Determine the [x, y] coordinate at the center of the cell enclosing the given text.  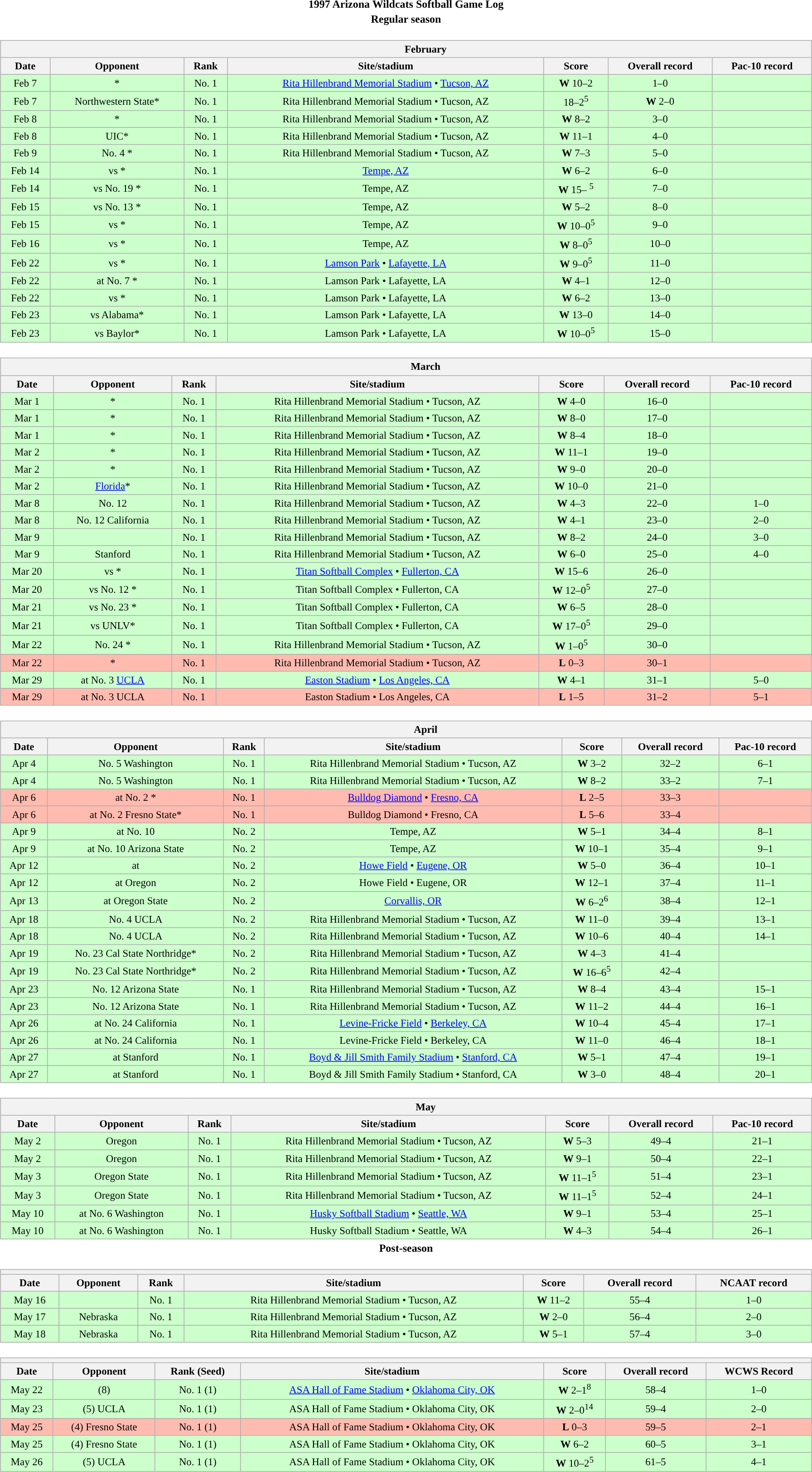
No. 4 * [117, 153]
50–4 [661, 1158]
52–4 [661, 1195]
18–25 [575, 101]
25–0 [657, 554]
29–0 [657, 625]
No. 12 [112, 503]
24–0 [657, 537]
57–4 [640, 1334]
Northwestern State* [117, 101]
W 9–05 [575, 263]
24–1 [762, 1195]
W 6–0 [571, 554]
10–1 [766, 866]
W 1–05 [571, 644]
37–4 [671, 883]
22–1 [762, 1158]
W 2–18 [575, 1390]
7–0 [661, 189]
23–1 [762, 1176]
8–0 [661, 207]
April [406, 730]
UIC* [117, 136]
21–1 [762, 1141]
12–0 [661, 281]
W 13–0 [575, 315]
33–2 [671, 780]
L 1–5 [571, 697]
23–0 [657, 520]
28–0 [657, 607]
41–4 [671, 953]
13–0 [661, 298]
W 5–3 [577, 1141]
35–4 [671, 849]
13–1 [766, 919]
W 17–05 [571, 625]
49–4 [661, 1141]
25–1 [762, 1213]
31–1 [657, 680]
W 7–3 [575, 153]
4–1 [759, 1462]
W 9–0 [571, 469]
53–4 [661, 1213]
59–5 [656, 1427]
No. 12 California [112, 520]
at [136, 866]
30–0 [657, 644]
W 16–65 [592, 971]
Corvallis, OR [413, 901]
33–3 [671, 798]
at Oregon State [136, 901]
9–1 [766, 849]
27–0 [657, 589]
54–4 [661, 1230]
NCAAT record [754, 1283]
16–1 [766, 1006]
Feb 9 [25, 153]
32–2 [671, 764]
21–0 [657, 486]
Rank (Seed) [198, 1371]
May 16 [30, 1300]
at No. 2 Fresno State* [136, 815]
at No. 7 * [117, 281]
12–1 [766, 901]
vs No. 13 * [117, 207]
58–4 [656, 1390]
6–1 [766, 764]
61–5 [656, 1462]
W 10–25 [575, 1462]
W 2–014 [575, 1409]
9–0 [661, 224]
56–4 [640, 1317]
WCWS Record [759, 1371]
38–4 [671, 901]
vs Baylor* [117, 333]
51–4 [661, 1176]
W 5–0 [592, 866]
33–4 [671, 815]
18–0 [657, 435]
2–1 [759, 1427]
8–1 [766, 832]
46–4 [671, 1040]
at Oregon [136, 883]
20–0 [657, 469]
at No. 2 * [136, 798]
18–1 [766, 1040]
March [406, 367]
5–1 [761, 697]
vs Alabama* [117, 315]
W 3–0 [592, 1075]
42–4 [671, 971]
May 23 [27, 1409]
11–0 [661, 263]
20–1 [766, 1075]
59–4 [656, 1409]
W 10–1 [592, 849]
vs No. 23 * [112, 607]
No. 24 * [112, 644]
vs UNLV* [112, 625]
34–4 [671, 832]
3–1 [759, 1444]
48–4 [671, 1075]
May 18 [30, 1334]
February [406, 49]
43–4 [671, 989]
vs No. 19 * [117, 189]
W 8–0 [571, 418]
22–0 [657, 503]
19–0 [657, 452]
L 5–6 [592, 815]
60–5 [656, 1444]
11–1 [766, 883]
vs No. 12 * [112, 589]
7–1 [766, 780]
10–0 [661, 244]
36–4 [671, 866]
45–4 [671, 1023]
W 8–05 [575, 244]
W 5–2 [575, 207]
Stanford [112, 554]
W 10–4 [592, 1023]
16–0 [657, 401]
at No. 10 [136, 832]
May 22 [27, 1390]
26–1 [762, 1230]
May [406, 1107]
14–0 [661, 315]
May 17 [30, 1317]
30–1 [657, 663]
Feb 16 [25, 244]
W 10–0 [571, 486]
W 10–6 [592, 936]
at No. 10 Arizona State [136, 849]
L 2–5 [592, 798]
May 26 [27, 1462]
W 4–0 [571, 401]
(8) [104, 1390]
W 12–05 [571, 589]
17–1 [766, 1023]
Apr 13 [24, 901]
W 10–2 [575, 83]
Florida* [112, 486]
26–0 [657, 571]
40–4 [671, 936]
55–4 [640, 1300]
19–1 [766, 1057]
W 12–1 [592, 883]
47–4 [671, 1057]
W 6–26 [592, 901]
15–1 [766, 989]
14–1 [766, 936]
W 15– 5 [575, 189]
39–4 [671, 919]
6–0 [661, 170]
15–0 [661, 333]
44–4 [671, 1006]
W 6–5 [571, 607]
W 15–6 [571, 571]
31–2 [657, 697]
17–0 [657, 418]
W 3–2 [592, 764]
